Scan for the cell matching the given text and deliver its (x, y) coordinate at center. 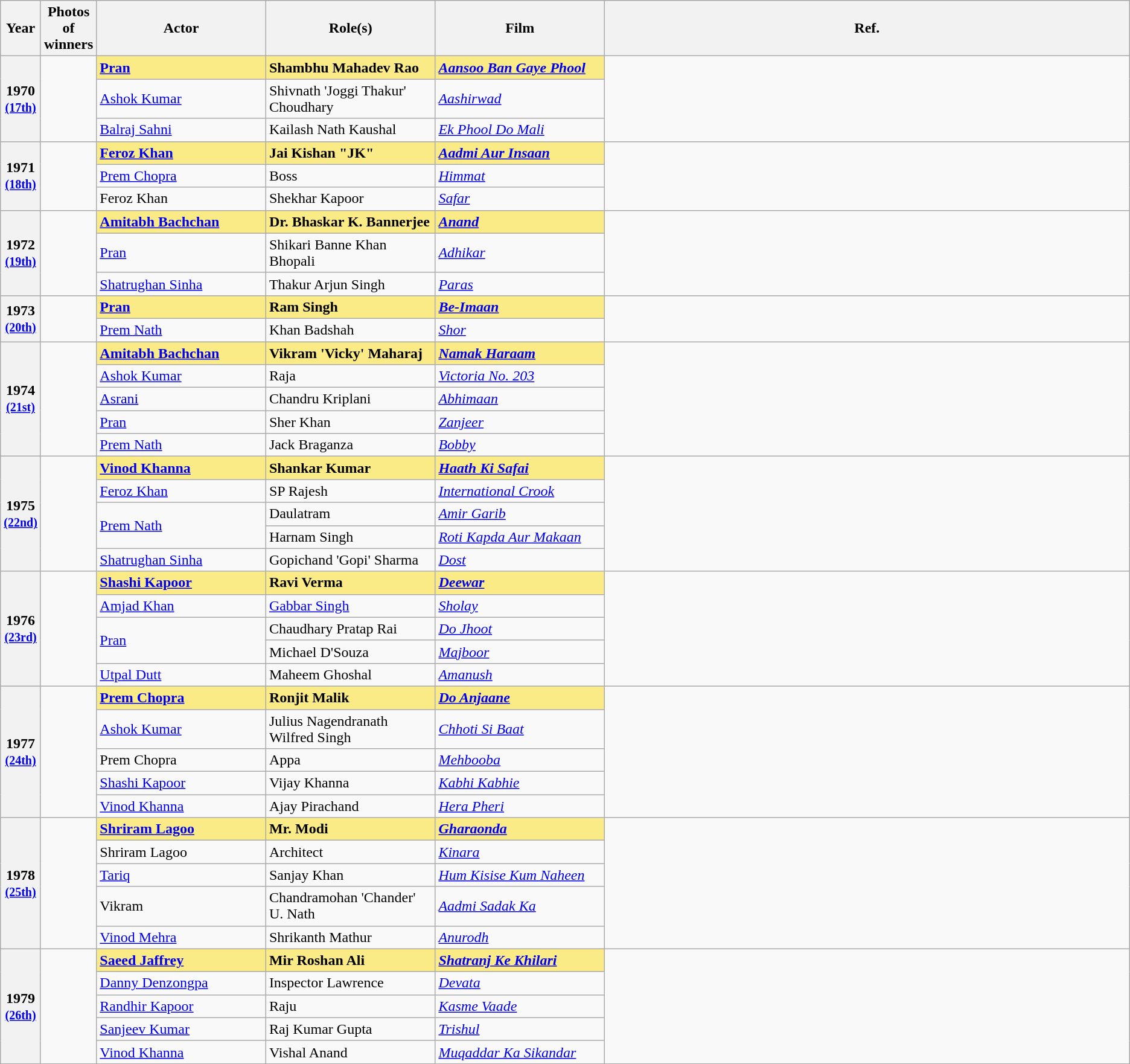
Anand (520, 222)
Raja (350, 376)
Danny Denzongpa (181, 983)
1977 (24th) (21, 751)
Aashirwad (520, 99)
Kailash Nath Kaushal (350, 130)
Julius Nagendranath Wilfred Singh (350, 728)
Shekhar Kapoor (350, 199)
Ram Singh (350, 307)
Anurodh (520, 937)
Ravi Verma (350, 583)
1976 (23rd) (21, 629)
Shivnath 'Joggi Thakur' Choudhary (350, 99)
Maheem Ghoshal (350, 675)
Do Anjaane (520, 697)
Mr. Modi (350, 829)
Gharaonda (520, 829)
Himmat (520, 176)
Vikram (181, 906)
Balraj Sahni (181, 130)
Roti Kapda Aur Makaan (520, 537)
Shor (520, 330)
Mehbooba (520, 760)
Ronjit Malik (350, 697)
Khan Badshah (350, 330)
Boss (350, 176)
1974 (21st) (21, 399)
1970 (17th) (21, 99)
Vishal Anand (350, 1052)
Ref. (867, 28)
Sher Khan (350, 422)
Majboor (520, 652)
Ajay Pirachand (350, 806)
Raju (350, 1006)
Mir Roshan Ali (350, 960)
Shankar Kumar (350, 468)
Bobby (520, 445)
Jai Kishan "JK" (350, 153)
Role(s) (350, 28)
Be-Imaan (520, 307)
Photos of winners (68, 28)
Amanush (520, 675)
Kasme Vaade (520, 1006)
Asrani (181, 399)
Muqaddar Ka Sikandar (520, 1052)
Raj Kumar Gupta (350, 1029)
Michael D'Souza (350, 652)
Utpal Dutt (181, 675)
Chhoti Si Baat (520, 728)
Victoria No. 203 (520, 376)
Kabhi Kabhie (520, 783)
Chandru Kriplani (350, 399)
Shatranj Ke Khilari (520, 960)
Aansoo Ban Gaye Phool (520, 68)
Vijay Khanna (350, 783)
Hera Pheri (520, 806)
Shrikanth Mathur (350, 937)
Randhir Kapoor (181, 1006)
1979 (26th) (21, 1006)
Shambhu Mahadev Rao (350, 68)
Daulatram (350, 514)
1975 (22nd) (21, 514)
Zanjeer (520, 422)
Abhimaan (520, 399)
SP Rajesh (350, 491)
1978 (25th) (21, 883)
Chandramohan 'Chander' U. Nath (350, 906)
Dost (520, 560)
Devata (520, 983)
Trishul (520, 1029)
International Crook (520, 491)
Architect (350, 852)
Kinara (520, 852)
Chaudhary Pratap Rai (350, 629)
Inspector Lawrence (350, 983)
Shikari Banne Khan Bhopali (350, 252)
Vinod Mehra (181, 937)
Gabbar Singh (350, 606)
Jack Braganza (350, 445)
Namak Haraam (520, 353)
Sanjay Khan (350, 875)
Thakur Arjun Singh (350, 284)
Amir Garib (520, 514)
Hum Kisise Kum Naheen (520, 875)
Saeed Jaffrey (181, 960)
Film (520, 28)
Do Jhoot (520, 629)
1973 (20th) (21, 318)
Deewar (520, 583)
Appa (350, 760)
Adhikar (520, 252)
Haath Ki Safai (520, 468)
Sanjeev Kumar (181, 1029)
Actor (181, 28)
Aadmi Aur Insaan (520, 153)
Dr. Bhaskar K. Bannerjee (350, 222)
Sholay (520, 606)
Paras (520, 284)
1972 (19th) (21, 252)
Amjad Khan (181, 606)
1971 (18th) (21, 176)
Tariq (181, 875)
Ek Phool Do Mali (520, 130)
Safar (520, 199)
Year (21, 28)
Gopichand 'Gopi' Sharma (350, 560)
Aadmi Sadak Ka (520, 906)
Vikram 'Vicky' Maharaj (350, 353)
Harnam Singh (350, 537)
